Return the [x, y] coordinate for the center point of the cell that contains the specified text.  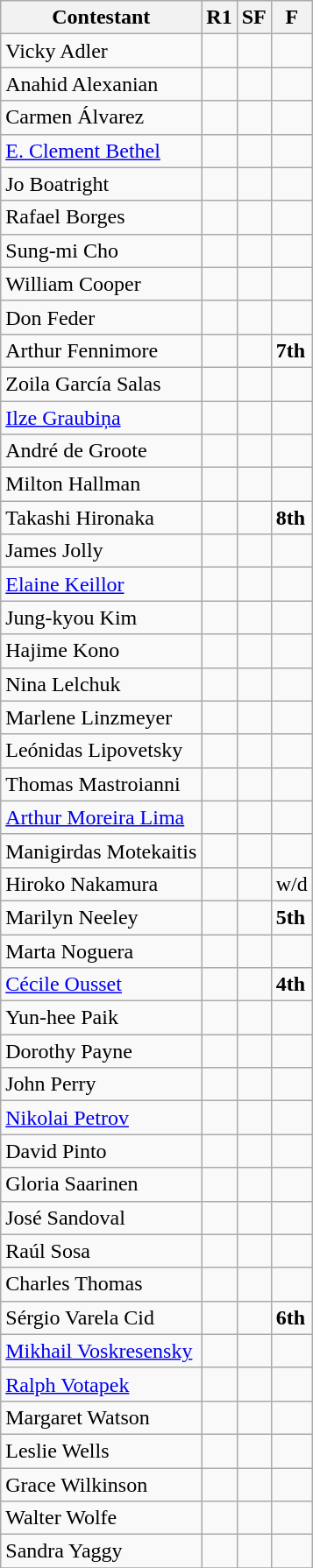
André de Groote [102, 451]
w/d [291, 884]
Jung-kyou Kim [102, 618]
7th [291, 350]
James Jolly [102, 551]
Leónidas Lipovetsky [102, 751]
Hiroko Nakamura [102, 884]
Marlene Linzmeyer [102, 717]
Sung-mi Cho [102, 251]
Arthur Fennimore [102, 350]
Dorothy Payne [102, 1051]
Contestant [102, 18]
Manigirdas Motekaitis [102, 851]
Carmen Álvarez [102, 117]
David Pinto [102, 1151]
William Cooper [102, 284]
6th [291, 1317]
5th [291, 917]
Anahid Alexanian [102, 84]
Takashi Hironaka [102, 518]
Hajime Kono [102, 651]
R1 [219, 18]
Arthur Moreira Lima [102, 817]
Marta Noguera [102, 950]
Cécile Ousset [102, 985]
Raúl Sosa [102, 1251]
SF [254, 18]
Ralph Votapek [102, 1384]
José Sandoval [102, 1218]
Vicky Adler [102, 51]
E. Clement Bethel [102, 151]
Margaret Watson [102, 1417]
Zoila García Salas [102, 384]
F [291, 18]
John Perry [102, 1084]
Yun-hee Paik [102, 1018]
Sandra Yaggy [102, 1551]
Leslie Wells [102, 1451]
Gloria Saarinen [102, 1184]
Nikolai Petrov [102, 1118]
Rafael Borges [102, 217]
4th [291, 985]
Sérgio Varela Cid [102, 1317]
Charles Thomas [102, 1284]
Milton Hallman [102, 484]
Jo Boatright [102, 184]
Thomas Mastroianni [102, 784]
8th [291, 518]
Grace Wilkinson [102, 1485]
Don Feder [102, 317]
Walter Wolfe [102, 1518]
Marilyn Neeley [102, 917]
Nina Lelchuk [102, 684]
Elaine Keillor [102, 584]
Ilze Graubiņa [102, 418]
Mikhail Voskresensky [102, 1351]
